Provide the (x, y) coordinate of the cell's center where the given text is located.  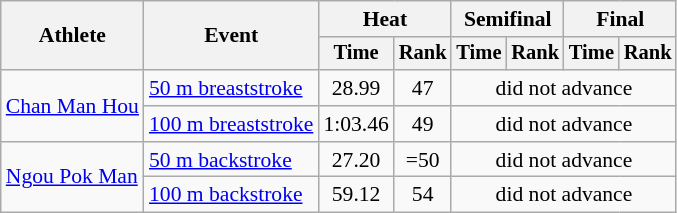
1:03.46 (356, 124)
Chan Man Hou (72, 106)
100 m backstroke (231, 195)
Ngou Pok Man (72, 178)
Heat (384, 19)
=50 (423, 160)
47 (423, 88)
Athlete (72, 36)
50 m backstroke (231, 160)
59.12 (356, 195)
50 m breaststroke (231, 88)
Semifinal (507, 19)
Final (620, 19)
28.99 (356, 88)
100 m breaststroke (231, 124)
49 (423, 124)
Event (231, 36)
27.20 (356, 160)
54 (423, 195)
